Output the (x, y) coordinate of the center of the cell containing the given text.  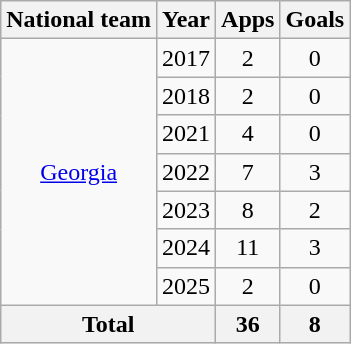
2025 (186, 286)
2017 (186, 58)
National team (79, 20)
2022 (186, 172)
7 (248, 172)
Apps (248, 20)
2018 (186, 96)
Total (108, 324)
Georgia (79, 172)
Year (186, 20)
4 (248, 134)
36 (248, 324)
2021 (186, 134)
11 (248, 248)
2024 (186, 248)
2023 (186, 210)
Goals (315, 20)
